Detect which cell encompasses the target text, then output its [X, Y] center coordinate. 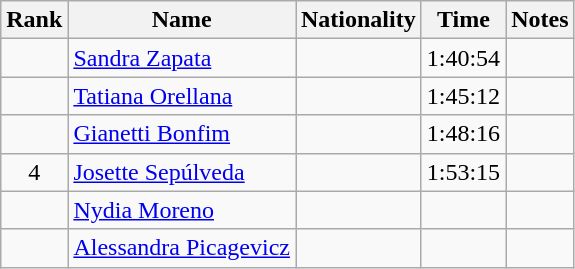
Gianetti Bonfim [182, 134]
Nydia Moreno [182, 210]
Sandra Zapata [182, 58]
1:48:16 [463, 134]
Name [182, 20]
4 [34, 172]
1:40:54 [463, 58]
1:45:12 [463, 96]
Tatiana Orellana [182, 96]
Nationality [359, 20]
Alessandra Picagevicz [182, 248]
Time [463, 20]
Rank [34, 20]
Josette Sepúlveda [182, 172]
Notes [540, 20]
1:53:15 [463, 172]
